Search for the cell housing the specified text and yield its (x, y) center coordinate. 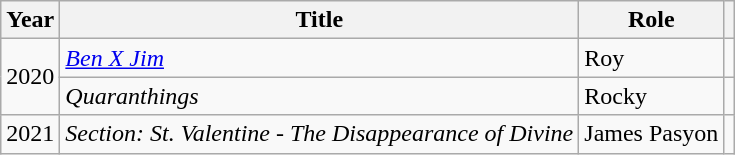
Title (320, 20)
2020 (30, 77)
Roy (652, 58)
Rocky (652, 96)
Quaranthings (320, 96)
Role (652, 20)
Ben X Jim (320, 58)
Year (30, 20)
Section: St. Valentine - The Disappearance of Divine (320, 134)
2021 (30, 134)
James Pasyon (652, 134)
